From the cell containing the given text, extract its center point as [X, Y] coordinate. 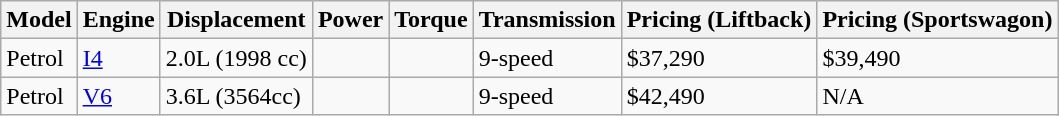
$42,490 [719, 96]
$37,290 [719, 58]
Pricing (Sportswagon) [938, 20]
3.6L (3564cc) [236, 96]
Model [39, 20]
Displacement [236, 20]
V6 [118, 96]
Engine [118, 20]
Transmission [547, 20]
Pricing (Liftback) [719, 20]
Power [350, 20]
I4 [118, 58]
Torque [431, 20]
2.0L (1998 cc) [236, 58]
N/A [938, 96]
$39,490 [938, 58]
